Output the [X, Y] coordinate of the center of the cell containing the given text.  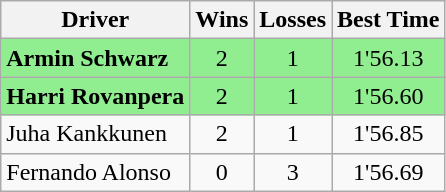
1'56.69 [389, 172]
Armin Schwarz [96, 58]
Wins [222, 20]
Losses [293, 20]
Driver [96, 20]
Harri Rovanpera [96, 96]
1'56.60 [389, 96]
Fernando Alonso [96, 172]
1'56.85 [389, 134]
0 [222, 172]
3 [293, 172]
1'56.13 [389, 58]
Juha Kankkunen [96, 134]
Best Time [389, 20]
